Pinpoint the cell where the given text exists, returning its [X, Y] midpoint coordinate. 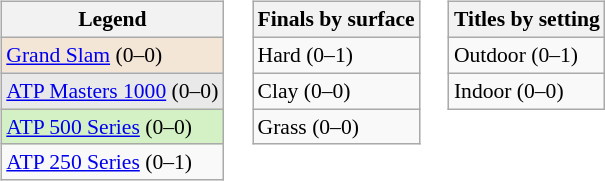
Finals by surface [336, 20]
ATP 250 Series (0–1) [112, 162]
Hard (0–1) [336, 55]
ATP 500 Series (0–0) [112, 127]
ATP Masters 1000 (0–0) [112, 91]
Grand Slam (0–0) [112, 55]
Clay (0–0) [336, 91]
Grass (0–0) [336, 127]
Titles by setting [527, 20]
Indoor (0–0) [527, 91]
Legend [112, 20]
Outdoor (0–1) [527, 55]
